Pinpoint the cell where the given text exists, returning its [X, Y] midpoint coordinate. 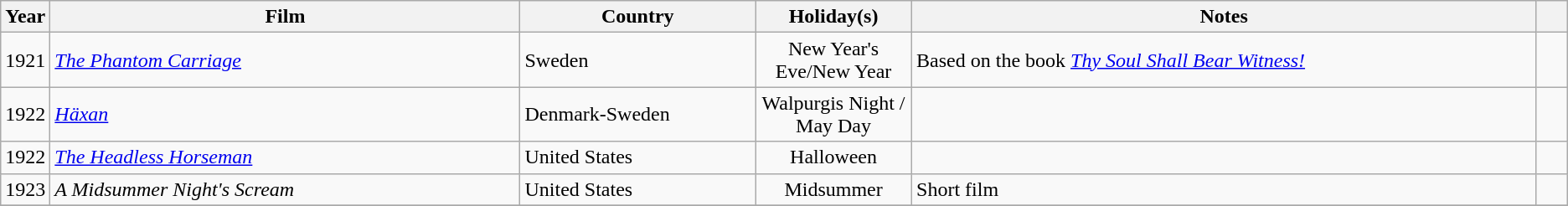
1921 [25, 60]
Häxan [285, 114]
A Midsummer Night's Scream [285, 189]
1923 [25, 189]
Short film [1225, 189]
Film [285, 17]
Notes [1225, 17]
The Headless Horseman [285, 157]
Halloween [834, 157]
Walpurgis Night / May Day [834, 114]
Sweden [638, 60]
Country [638, 17]
Year [25, 17]
The Phantom Carriage [285, 60]
Based on the book Thy Soul Shall Bear Witness! [1225, 60]
Midsummer [834, 189]
Holiday(s) [834, 17]
New Year's Eve/New Year [834, 60]
Denmark-Sweden [638, 114]
